Scan for the cell matching the given text and deliver its [X, Y] coordinate at center. 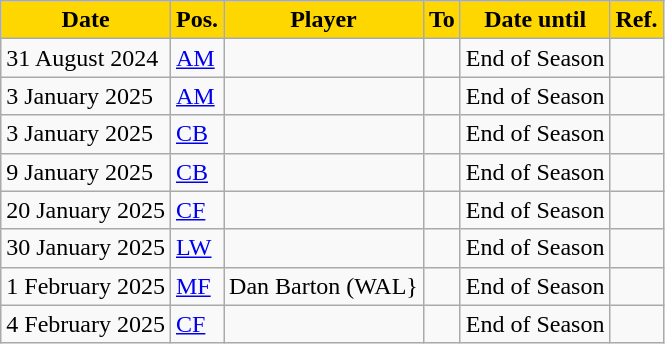
Pos. [196, 20]
To [442, 20]
Ref. [636, 20]
4 February 2025 [86, 324]
Date until [535, 20]
Date [86, 20]
Player [324, 20]
Dan Barton (WAL} [324, 286]
30 January 2025 [86, 248]
9 January 2025 [86, 172]
20 January 2025 [86, 210]
MF [196, 286]
1 February 2025 [86, 286]
31 August 2024 [86, 58]
LW [196, 248]
